Detect which cell encompasses the target text, then output its (X, Y) center coordinate. 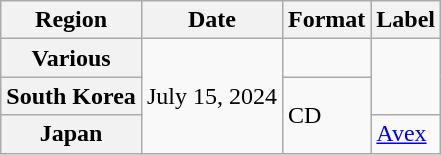
Japan (72, 134)
Date (212, 20)
CD (326, 115)
July 15, 2024 (212, 96)
Format (326, 20)
Region (72, 20)
Avex (406, 134)
Label (406, 20)
South Korea (72, 96)
Various (72, 58)
